Provide the [X, Y] coordinate of the cell's center where the given text is located.  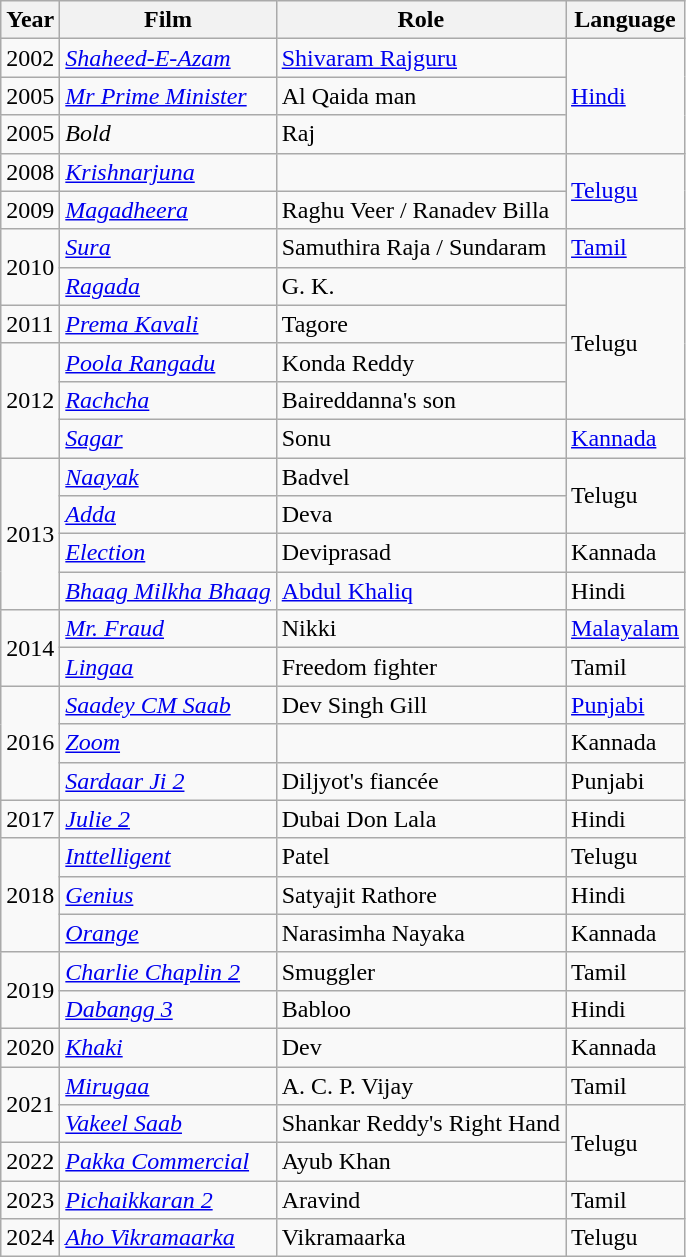
Film [168, 20]
Bold [168, 134]
Malayalam [626, 629]
Baireddanna's son [420, 400]
Aho Vikramaarka [168, 1238]
Tagore [420, 324]
Nikki [420, 629]
2019 [30, 990]
Bhaag Milkha Bhaag [168, 591]
Khaki [168, 1047]
Mr Prime Minister [168, 96]
Deva [420, 515]
Vakeel Saab [168, 1124]
2010 [30, 267]
Year [30, 20]
Diljyot's fiancée [420, 781]
Shaheed-E-Azam [168, 58]
2024 [30, 1238]
Mirugaa [168, 1085]
2012 [30, 400]
Patel [420, 857]
2011 [30, 324]
Raj [420, 134]
Vikramaarka [420, 1238]
Mr. Fraud [168, 629]
Badvel [420, 477]
Charlie Chaplin 2 [168, 971]
Aravind [420, 1200]
2009 [30, 210]
Sardaar Ji 2 [168, 781]
Narasimha Nayaka [420, 933]
Poola Rangadu [168, 362]
2020 [30, 1047]
Samuthira Raja / Sundaram [420, 248]
Genius [168, 895]
Orange [168, 933]
Shivaram Rajguru [420, 58]
Adda [168, 515]
Al Qaida man [420, 96]
Babloo [420, 1009]
A. C. P. Vijay [420, 1085]
Language [626, 20]
Konda Reddy [420, 362]
Shankar Reddy's Right Hand [420, 1124]
Dubai Don Lala [420, 819]
2023 [30, 1200]
Dev Singh Gill [420, 705]
2013 [30, 534]
Election [168, 553]
Magadheera [168, 210]
Smuggler [420, 971]
2008 [30, 172]
Abdul Khaliq [420, 591]
2017 [30, 819]
Inttelligent [168, 857]
Zoom [168, 743]
2002 [30, 58]
Julie 2 [168, 819]
Pakka Commercial [168, 1162]
Deviprasad [420, 553]
Ayub Khan [420, 1162]
Sonu [420, 438]
Satyajit Rathore [420, 895]
Ragada [168, 286]
Role [420, 20]
Dabangg 3 [168, 1009]
Rachcha [168, 400]
Naayak [168, 477]
Pichaikkaran 2 [168, 1200]
Lingaa [168, 667]
Freedom fighter [420, 667]
2016 [30, 743]
2014 [30, 648]
Dev [420, 1047]
Saadey CM Saab [168, 705]
2021 [30, 1104]
Krishnarjuna [168, 172]
Prema Kavali [168, 324]
2022 [30, 1162]
G. K. [420, 286]
Sura [168, 248]
2018 [30, 895]
Raghu Veer / Ranadev Billa [420, 210]
Sagar [168, 438]
